Return the (X, Y) coordinate for the center point of the cell that contains the specified text.  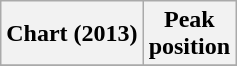
Chart (2013) (72, 34)
Peakposition (189, 34)
